Find where the given text appears and provide that cell's center as [x, y] coordinate. 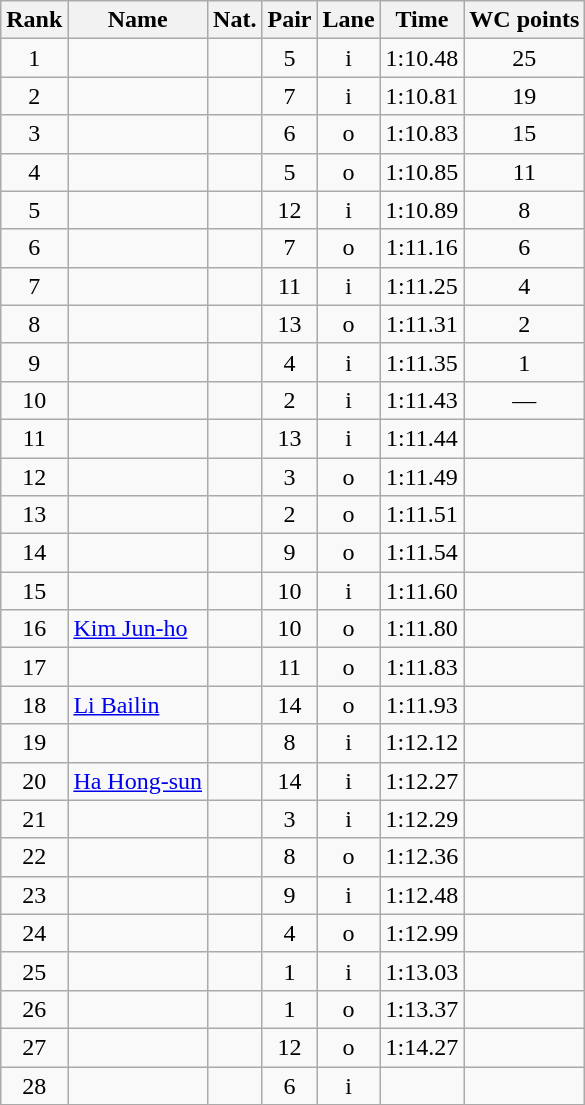
1:12.12 [422, 743]
1:12.99 [422, 933]
Ha Hong-sun [138, 781]
1:11.25 [422, 286]
1:10.83 [422, 134]
24 [34, 933]
Time [422, 20]
WC points [524, 20]
1:13.37 [422, 1009]
1:12.48 [422, 895]
1:11.51 [422, 515]
1:11.83 [422, 667]
Rank [34, 20]
1:14.27 [422, 1047]
Kim Jun-ho [138, 629]
1:11.16 [422, 248]
Name [138, 20]
1:10.85 [422, 172]
18 [34, 705]
1:11.54 [422, 553]
1:11.49 [422, 477]
1:11.60 [422, 591]
Nat. [235, 20]
1:13.03 [422, 971]
Li Bailin [138, 705]
23 [34, 895]
1:10.81 [422, 96]
22 [34, 857]
1:11.31 [422, 324]
26 [34, 1009]
1:11.80 [422, 629]
1:11.44 [422, 438]
27 [34, 1047]
1:10.89 [422, 210]
1:11.35 [422, 362]
— [524, 400]
1:11.93 [422, 705]
1:11.43 [422, 400]
20 [34, 781]
Lane [348, 20]
1:10.48 [422, 58]
28 [34, 1085]
21 [34, 819]
Pair [290, 20]
16 [34, 629]
1:12.27 [422, 781]
1:12.36 [422, 857]
1:12.29 [422, 819]
17 [34, 667]
